From the cell containing the given text, extract its center point as [x, y] coordinate. 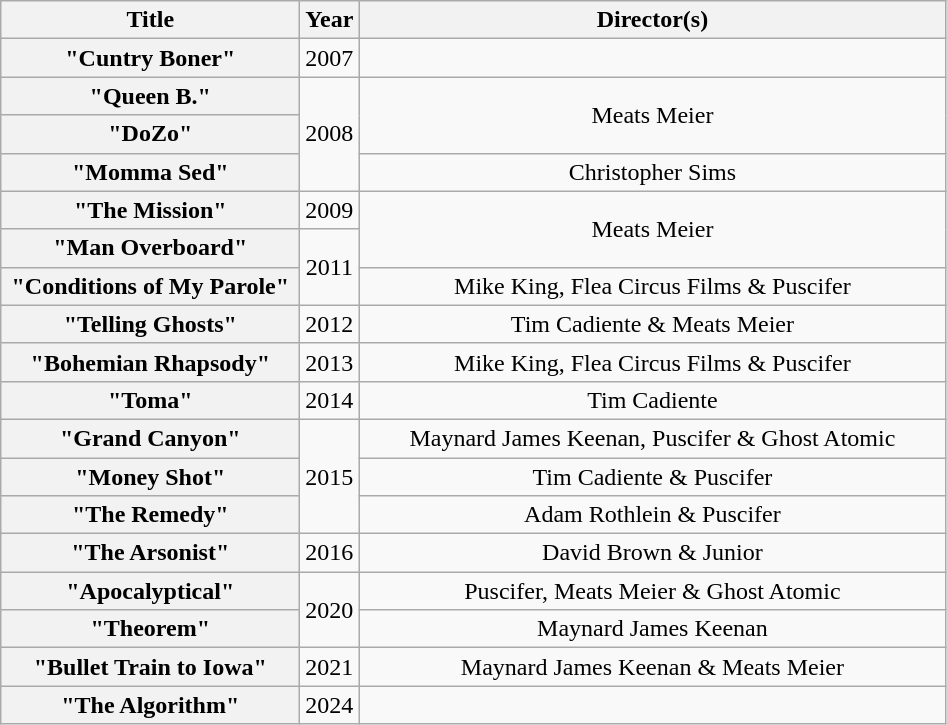
"The Algorithm" [150, 705]
Maynard James Keenan & Meats Meier [652, 667]
"Toma" [150, 400]
2009 [330, 210]
"The Arsonist" [150, 553]
Christopher Sims [652, 172]
Director(s) [652, 20]
Year [330, 20]
Adam Rothlein & Puscifer [652, 515]
2008 [330, 134]
"Man Overboard" [150, 248]
2024 [330, 705]
"Cuntry Boner" [150, 58]
Tim Cadiente [652, 400]
Tim Cadiente & Puscifer [652, 477]
"Telling Ghosts" [150, 324]
Puscifer, Meats Meier & Ghost Atomic [652, 591]
"Theorem" [150, 629]
2015 [330, 476]
2011 [330, 267]
Maynard James Keenan [652, 629]
2021 [330, 667]
2014 [330, 400]
2016 [330, 553]
"Apocalyptical" [150, 591]
David Brown & Junior [652, 553]
"Grand Canyon" [150, 438]
Maynard James Keenan, Puscifer & Ghost Atomic [652, 438]
"Momma Sed" [150, 172]
"Queen B." [150, 96]
"DoZo" [150, 134]
2013 [330, 362]
"Money Shot" [150, 477]
"The Mission" [150, 210]
"The Remedy" [150, 515]
2007 [330, 58]
2012 [330, 324]
"Bohemian Rhapsody" [150, 362]
Tim Cadiente & Meats Meier [652, 324]
"Bullet Train to Iowa" [150, 667]
2020 [330, 610]
"Conditions of My Parole" [150, 286]
Title [150, 20]
